Output the [X, Y] coordinate of the center of the cell containing the given text.  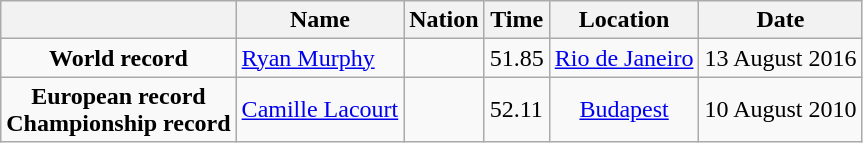
Nation [444, 20]
51.85 [516, 58]
Ryan Murphy [320, 58]
Rio de Janeiro [624, 58]
Name [320, 20]
Camille Lacourt [320, 110]
World record [118, 58]
European recordChampionship record [118, 110]
Location [624, 20]
52.11 [516, 110]
Budapest [624, 110]
10 August 2010 [780, 110]
13 August 2016 [780, 58]
Time [516, 20]
Date [780, 20]
